Detect which cell encompasses the target text, then output its [x, y] center coordinate. 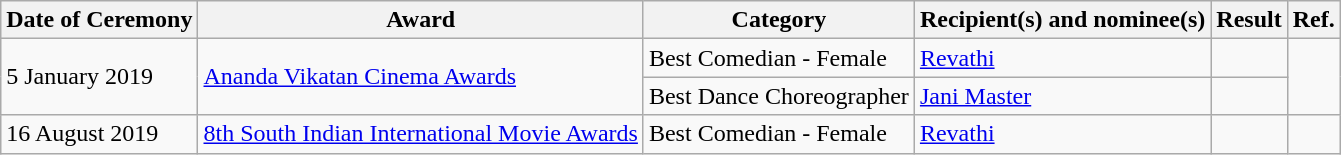
Best Dance Choreographer [778, 96]
5 January 2019 [100, 77]
Jani Master [1062, 96]
Category [778, 20]
Recipient(s) and nominee(s) [1062, 20]
Date of Ceremony [100, 20]
Ananda Vikatan Cinema Awards [420, 77]
Result [1249, 20]
16 August 2019 [100, 134]
Award [420, 20]
Ref. [1314, 20]
8th South Indian International Movie Awards [420, 134]
